Capture the cell that displays the provided text and extract its [X, Y] central coordinate. 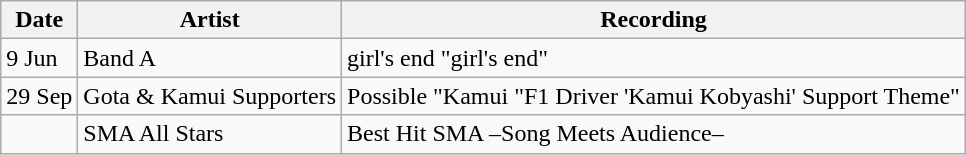
9 Jun [40, 58]
Best Hit SMA –Song Meets Audience– [654, 134]
Date [40, 20]
Recording [654, 20]
Band A [210, 58]
Artist [210, 20]
Possible "Kamui "F1 Driver 'Kamui Kobyashi' Support Theme" [654, 96]
girl's end "girl's end" [654, 58]
SMA All Stars [210, 134]
29 Sep [40, 96]
Gota & Kamui Supporters [210, 96]
